Find where the given text appears and provide that cell's center as (X, Y) coordinate. 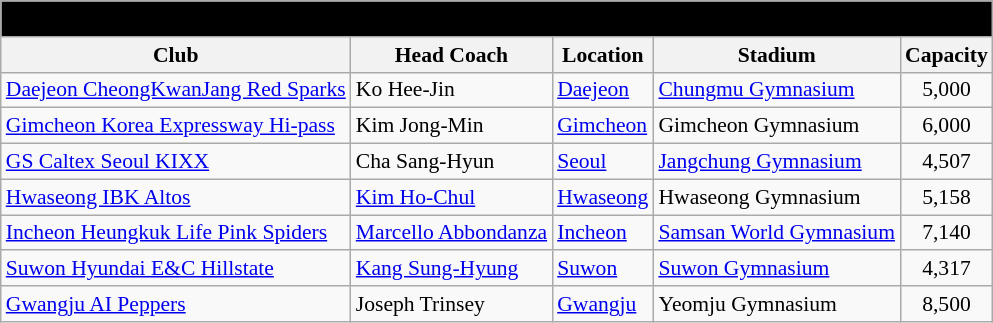
Stadium (776, 55)
Incheon Heungkuk Life Pink Spiders (176, 233)
Yeomju Gymnasium (776, 304)
Kim Ho-Chul (452, 197)
Joseph Trinsey (452, 304)
7,140 (946, 233)
Daejeon CheongKwanJang Red Sparks (176, 90)
Suwon (602, 269)
Ko Hee-Jin (452, 90)
Head Coach (452, 55)
Gimcheon (602, 126)
Kang Sung-Hyung (452, 269)
Hwaseong Gymnasium (776, 197)
Capacity (946, 55)
GS Caltex Seoul KIXX (176, 162)
Incheon (602, 233)
Location (602, 55)
4,507 (946, 162)
4,317 (946, 269)
Jangchung Gymnasium (776, 162)
8,500 (946, 304)
Hwaseong (602, 197)
Marcello Abbondanza (452, 233)
Daejeon (602, 90)
Gwangju (602, 304)
Gimcheon Korea Expressway Hi-pass (176, 126)
Suwon Gymnasium (776, 269)
6,000 (946, 126)
Cha Sang-Hyun (452, 162)
2023–24 V.League (South Korea) Women's (497, 19)
Kim Jong-Min (452, 126)
Suwon Hyundai E&C Hillstate (176, 269)
Club (176, 55)
Chungmu Gymnasium (776, 90)
5,000 (946, 90)
Seoul (602, 162)
5,158 (946, 197)
Hwaseong IBK Altos (176, 197)
Gimcheon Gymnasium (776, 126)
Gwangju AI Peppers (176, 304)
Samsan World Gymnasium (776, 233)
